Determine the [X, Y] coordinate at the center of the cell enclosing the given text.  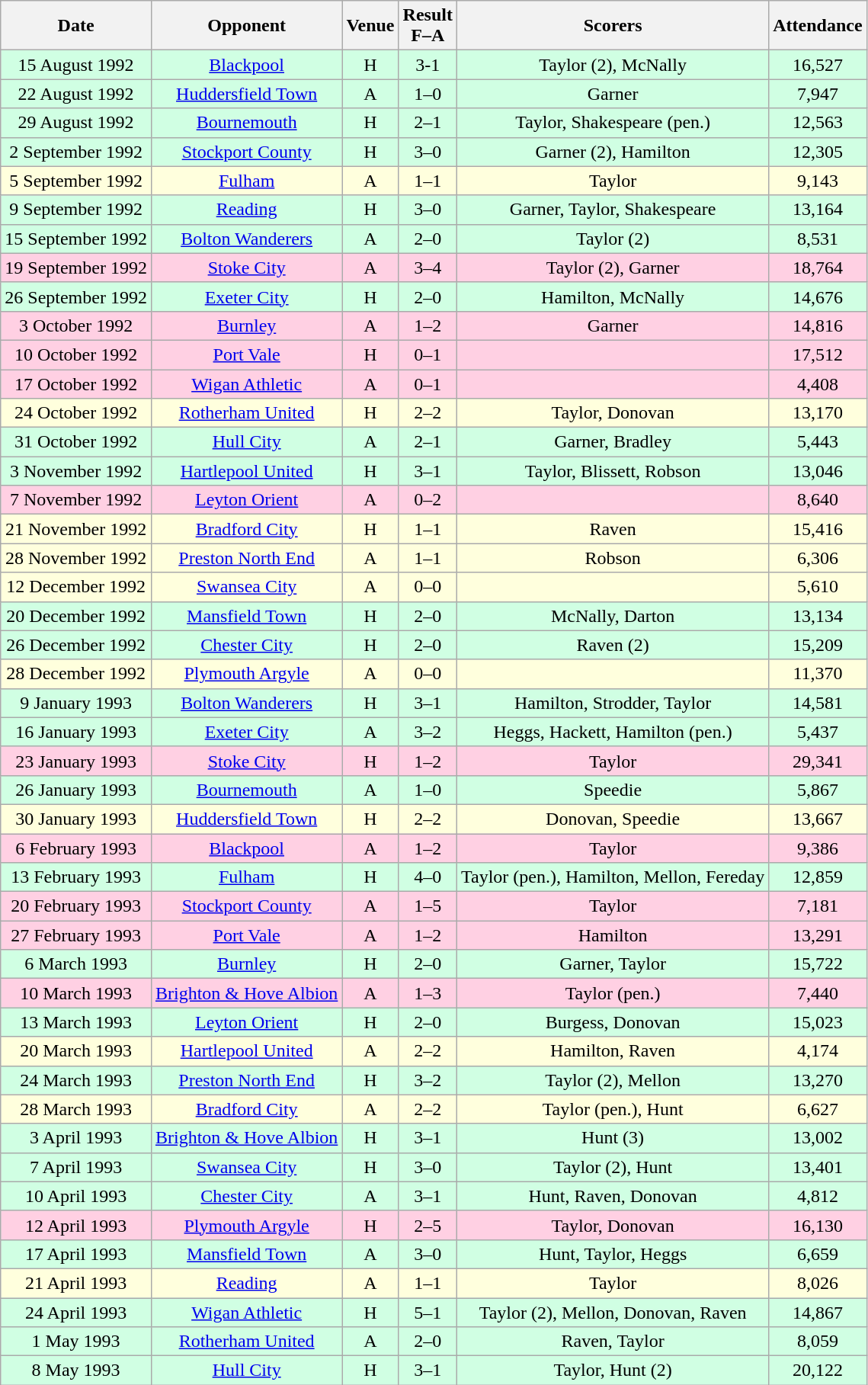
26 January 1993 [76, 790]
15,023 [818, 1022]
27 February 1993 [76, 935]
3-1 [428, 65]
6 February 1993 [76, 848]
28 March 1993 [76, 1109]
Taylor (2), Mellon [613, 1080]
16,527 [818, 65]
12,305 [818, 152]
13,291 [818, 935]
Attendance [818, 26]
8,640 [818, 500]
11,370 [818, 674]
7 April 1993 [76, 1167]
Hunt, Raven, Donovan [613, 1196]
20 February 1993 [76, 906]
7,181 [818, 906]
24 March 1993 [76, 1080]
Taylor, Blissett, Robson [613, 471]
7,440 [818, 993]
5–1 [428, 1312]
Raven (2) [613, 645]
Taylor (pen.) [613, 993]
Garner, Taylor [613, 964]
21 April 1993 [76, 1283]
31 October 1992 [76, 442]
Taylor (pen.), Hunt [613, 1109]
5 September 1992 [76, 181]
30 January 1993 [76, 819]
13,046 [818, 471]
Opponent [246, 26]
7,947 [818, 94]
5,443 [818, 442]
10 October 1992 [76, 354]
Burgess, Donovan [613, 1022]
Robson [613, 558]
12,859 [818, 877]
Taylor (2), Mellon, Donovan, Raven [613, 1312]
14,867 [818, 1312]
4,174 [818, 1051]
28 December 1992 [76, 674]
1–3 [428, 993]
Hamilton, McNally [613, 297]
5,610 [818, 587]
16 January 1993 [76, 732]
3 April 1993 [76, 1138]
15 August 1992 [76, 65]
Taylor (2), Garner [613, 268]
1 May 1993 [76, 1342]
29 August 1992 [76, 123]
20,122 [818, 1371]
12,563 [818, 123]
8 May 1993 [76, 1371]
29,341 [818, 761]
Scorers [613, 26]
Donovan, Speedie [613, 819]
Hamilton [613, 935]
4–0 [428, 877]
Hunt (3) [613, 1138]
15,416 [818, 529]
13,164 [818, 210]
13,270 [818, 1080]
13,170 [818, 413]
22 August 1992 [76, 94]
10 April 1993 [76, 1196]
9 September 1992 [76, 210]
Date [76, 26]
2 September 1992 [76, 152]
18,764 [818, 268]
24 October 1992 [76, 413]
15 September 1992 [76, 239]
4,408 [818, 383]
Taylor, Shakespeare (pen.) [613, 123]
9 January 1993 [76, 703]
14,816 [818, 325]
24 April 1993 [76, 1312]
14,676 [818, 297]
3 November 1992 [76, 471]
6,627 [818, 1109]
16,130 [818, 1225]
Hunt, Taylor, Heggs [613, 1254]
26 December 1992 [76, 645]
Taylor (2), Hunt [613, 1167]
Hamilton, Raven [613, 1051]
5,437 [818, 732]
6,659 [818, 1254]
Taylor (2) [613, 239]
20 December 1992 [76, 616]
Speedie [613, 790]
13,401 [818, 1167]
3 October 1992 [76, 325]
13,667 [818, 819]
1–5 [428, 906]
6,306 [818, 558]
10 March 1993 [76, 993]
12 December 1992 [76, 587]
McNally, Darton [613, 616]
Garner, Bradley [613, 442]
15,209 [818, 645]
7 November 1992 [76, 500]
9,386 [818, 848]
20 March 1993 [76, 1051]
17 April 1993 [76, 1254]
21 November 1992 [76, 529]
Venue [370, 26]
14,581 [818, 703]
15,722 [818, 964]
12 April 1993 [76, 1225]
4,812 [818, 1196]
5,867 [818, 790]
Taylor (pen.), Hamilton, Mellon, Fereday [613, 877]
ResultF–A [428, 26]
9,143 [818, 181]
13 February 1993 [76, 877]
8,026 [818, 1283]
17 October 1992 [76, 383]
23 January 1993 [76, 761]
Garner, Taylor, Shakespeare [613, 210]
13,002 [818, 1138]
Taylor (2), McNally [613, 65]
8,059 [818, 1342]
2–5 [428, 1225]
19 September 1992 [76, 268]
Raven, Taylor [613, 1342]
3–4 [428, 268]
0–2 [428, 500]
Taylor, Hunt (2) [613, 1371]
Heggs, Hackett, Hamilton (pen.) [613, 732]
Raven [613, 529]
17,512 [818, 354]
6 March 1993 [76, 964]
26 September 1992 [76, 297]
Hamilton, Strodder, Taylor [613, 703]
Garner (2), Hamilton [613, 152]
8,531 [818, 239]
28 November 1992 [76, 558]
13 March 1993 [76, 1022]
13,134 [818, 616]
